Provide the (X, Y) coordinate of the cell's center where the given text is located.  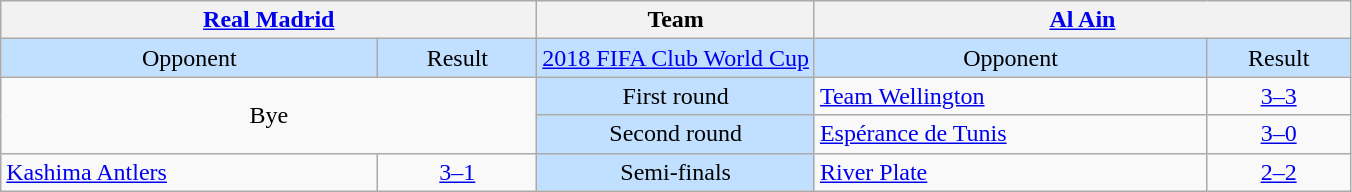
Semi-finals (676, 172)
3–1 (458, 172)
2–2 (1279, 172)
Second round (676, 134)
Al Ain (1082, 20)
3–0 (1279, 134)
Kashima Antlers (190, 172)
Real Madrid (269, 20)
2018 FIFA Club World Cup (676, 58)
Team Wellington (1010, 96)
Bye (269, 115)
Team (676, 20)
3–3 (1279, 96)
River Plate (1010, 172)
Espérance de Tunis (1010, 134)
First round (676, 96)
